From the cell containing the given text, extract its center point as (x, y) coordinate. 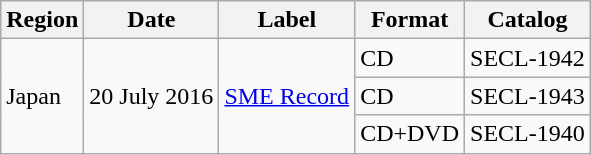
SME Record (287, 96)
SECL-1943 (528, 96)
Japan (42, 96)
SECL-1940 (528, 134)
Catalog (528, 20)
SECL-1942 (528, 58)
CD+DVD (410, 134)
Format (410, 20)
Label (287, 20)
20 July 2016 (152, 96)
Region (42, 20)
Date (152, 20)
